Detect which cell encompasses the target text, then output its [X, Y] center coordinate. 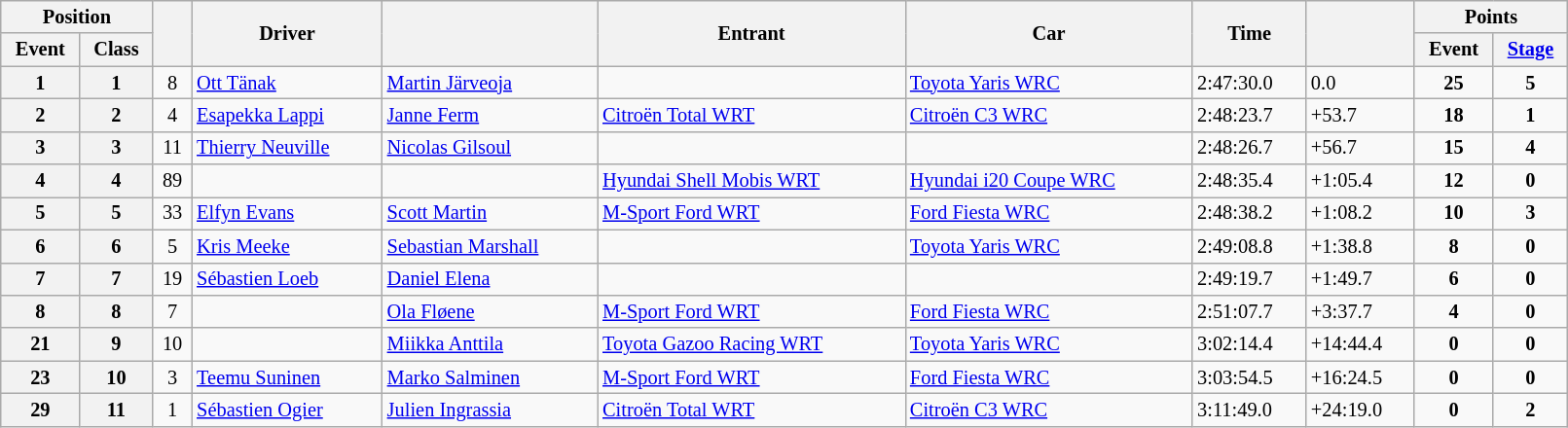
Hyundai i20 Coupe WRC [1049, 181]
12 [1454, 181]
0.0 [1361, 83]
33 [172, 213]
Miikka Anttila [491, 344]
+1:49.7 [1361, 279]
2:48:35.4 [1250, 181]
+1:05.4 [1361, 181]
2:49:08.8 [1250, 246]
2:48:26.7 [1250, 148]
Time [1250, 33]
9 [117, 344]
3:03:54.5 [1250, 377]
Class [117, 50]
3:11:49.0 [1250, 410]
Daniel Elena [491, 279]
+1:38.8 [1361, 246]
+14:44.4 [1361, 344]
2:48:23.7 [1250, 115]
Hyundai Shell Mobis WRT [751, 181]
Entrant [751, 33]
21 [41, 344]
Ola Fløene [491, 311]
19 [172, 279]
2:49:19.7 [1250, 279]
Julien Ingrassia [491, 410]
Toyota Gazoo Racing WRT [751, 344]
Sébastien Loeb [287, 279]
+56.7 [1361, 148]
Driver [287, 33]
Janne Ferm [491, 115]
Marko Salminen [491, 377]
+24:19.0 [1361, 410]
+3:37.7 [1361, 311]
Nicolas Gilsoul [491, 148]
+1:08.2 [1361, 213]
3:02:14.4 [1250, 344]
23 [41, 377]
Position [77, 17]
89 [172, 181]
Car [1049, 33]
Scott Martin [491, 213]
Stage [1530, 50]
2:48:38.2 [1250, 213]
+16:24.5 [1361, 377]
25 [1454, 83]
Ott Tänak [287, 83]
Sébastien Ogier [287, 410]
+53.7 [1361, 115]
2:51:07.7 [1250, 311]
Elfyn Evans [287, 213]
Points [1491, 17]
Martin Järveoja [491, 83]
29 [41, 410]
15 [1454, 148]
Esapekka Lappi [287, 115]
Thierry Neuville [287, 148]
Teemu Suninen [287, 377]
2:47:30.0 [1250, 83]
18 [1454, 115]
Sebastian Marshall [491, 246]
Kris Meeke [287, 246]
